From the cell containing the given text, extract its center point as (x, y) coordinate. 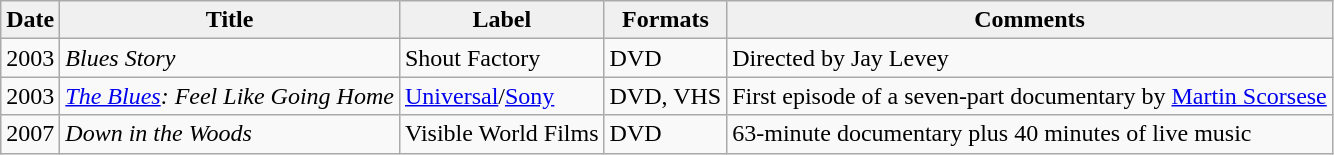
Formats (666, 20)
Date (30, 20)
63-minute documentary plus 40 minutes of live music (1030, 134)
Label (502, 20)
Comments (1030, 20)
Directed by Jay Levey (1030, 58)
The Blues: Feel Like Going Home (230, 96)
2007 (30, 134)
Visible World Films (502, 134)
Blues Story (230, 58)
Title (230, 20)
Down in the Woods (230, 134)
Universal/Sony (502, 96)
First episode of a seven-part documentary by Martin Scorsese (1030, 96)
Shout Factory (502, 58)
DVD, VHS (666, 96)
